Output the (x, y) coordinate of the center of the cell containing the given text.  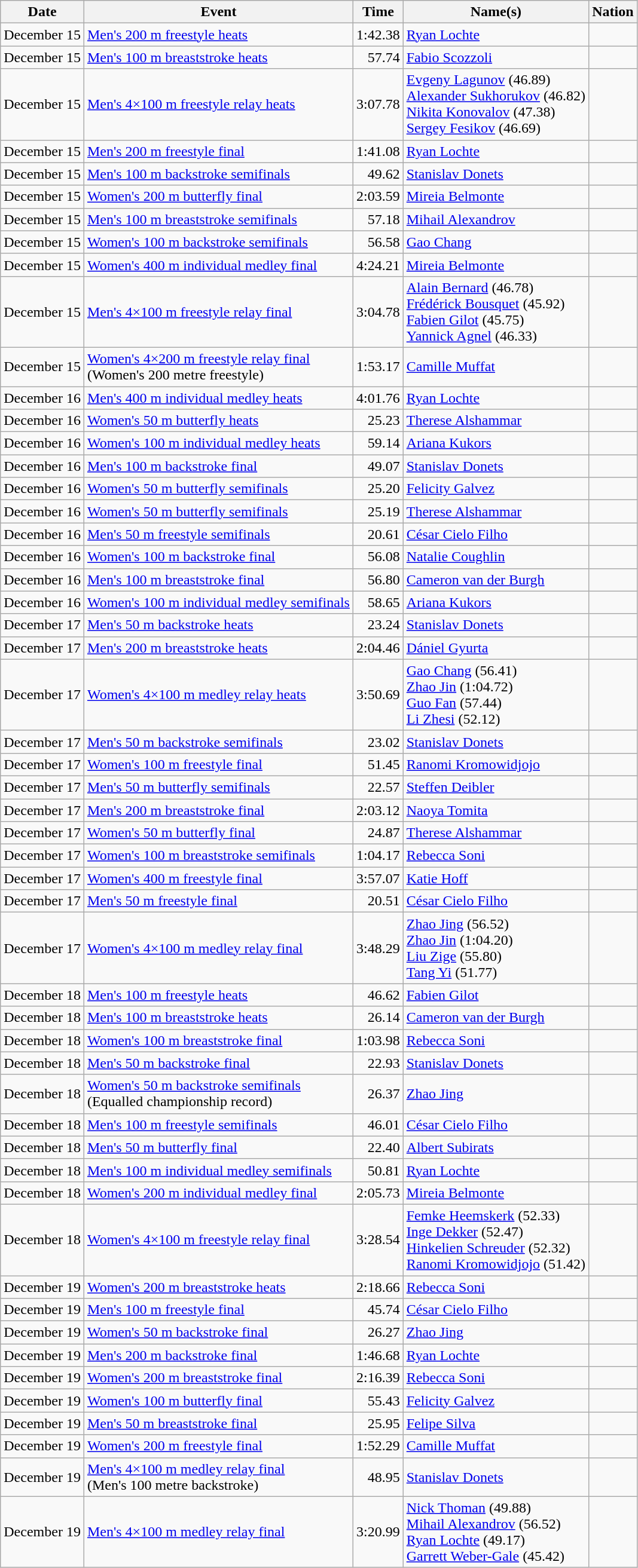
Gao Chang (496, 242)
Women's 50 m butterfly final (218, 833)
Women's 100 m backstroke semifinals (218, 242)
Time (378, 12)
51.45 (378, 764)
Women's 4×100 m freestyle relay final (218, 1239)
2:04.46 (378, 648)
Men's 50 m breaststroke final (218, 1423)
22.57 (378, 787)
Men's 200 m backstroke final (218, 1355)
Natalie Coughlin (496, 557)
Zhao Jing (56.52)Zhao Jin (1:04.20)Liu Zige (55.80)Tang Yi (51.77) (496, 948)
Dániel Gyurta (496, 648)
1:03.98 (378, 1040)
2:03.12 (378, 810)
1:53.17 (378, 367)
Women's 4×100 m medley relay heats (218, 694)
22.93 (378, 1063)
Evgeny Lagunov (46.89)Alexander Sukhorukov (46.82)Nikita Konovalov (47.38)Sergey Fesikov (46.69) (496, 104)
1:41.08 (378, 151)
Men's 50 m backstroke final (218, 1063)
Women's 50 m backstroke semifinals(Equalled championship record) (218, 1094)
25.19 (378, 512)
49.62 (378, 174)
Steffen Deibler (496, 787)
Men's 50 m freestyle final (218, 901)
Women's 50 m butterfly heats (218, 421)
57.74 (378, 57)
Women's 50 m backstroke final (218, 1333)
Nick Thoman (49.88)Mihail Alexandrov (56.52)Ryan Lochte (49.17)Garrett Weber-Gale (45.42) (496, 1532)
Women's 200 m butterfly final (218, 197)
Women's 200 m breaststroke final (218, 1378)
Men's 50 m backstroke heats (218, 625)
Men's 100 m freestyle heats (218, 995)
Women's 100 m individual medley heats (218, 443)
Felipe Silva (496, 1423)
Ranomi Kromowidjojo (496, 764)
2:03.59 (378, 197)
Men's 200 m freestyle final (218, 151)
57.18 (378, 219)
Men's 4×100 m medley relay final (218, 1532)
1:42.38 (378, 35)
Men's 100 m freestyle final (218, 1310)
1:52.29 (378, 1446)
Gao Chang (56.41)Zhao Jin (1:04.72)Guo Fan (57.44)Li Zhesi (52.12) (496, 694)
46.62 (378, 995)
24.87 (378, 833)
2:16.39 (378, 1378)
Men's 4×100 m freestyle relay final (218, 312)
4:01.76 (378, 397)
Men's 100 m individual medley semifinals (218, 1170)
56.58 (378, 242)
Women's 4×200 m freestyle relay final(Women's 200 metre freestyle) (218, 367)
2:18.66 (378, 1287)
Women's 200 m individual medley final (218, 1193)
Men's 100 m backstroke semifinals (218, 174)
1:04.17 (378, 856)
3:57.07 (378, 878)
Women's 200 m freestyle final (218, 1446)
50.81 (378, 1170)
Albert Subirats (496, 1147)
23.24 (378, 625)
Women's 200 m breaststroke heats (218, 1287)
26.27 (378, 1333)
Women's 100 m backstroke final (218, 557)
26.14 (378, 1018)
Men's 200 m breaststroke heats (218, 648)
55.43 (378, 1401)
Men's 50 m butterfly final (218, 1147)
25.20 (378, 489)
59.14 (378, 443)
Men's 400 m individual medley heats (218, 397)
3:50.69 (378, 694)
Name(s) (496, 12)
56.08 (378, 557)
3:04.78 (378, 312)
2:05.73 (378, 1193)
Men's 100 m breaststroke semifinals (218, 219)
4:24.21 (378, 265)
26.37 (378, 1094)
Fabien Gilot (496, 995)
49.07 (378, 466)
Men's 100 m freestyle semifinals (218, 1125)
20.51 (378, 901)
Women's 400 m individual medley final (218, 265)
Women's 100 m breaststroke semifinals (218, 856)
Men's 100 m backstroke final (218, 466)
Katie Hoff (496, 878)
Men's 200 m breaststroke final (218, 810)
3:48.29 (378, 948)
3:28.54 (378, 1239)
Men's 50 m butterfly semifinals (218, 787)
Event (218, 12)
48.95 (378, 1477)
Fabio Scozzoli (496, 57)
3:20.99 (378, 1532)
Mihail Alexandrov (496, 219)
Men's 4×100 m freestyle relay heats (218, 104)
Women's 100 m breaststroke final (218, 1040)
Men's 100 m breaststroke final (218, 580)
20.61 (378, 534)
Femke Heemskerk (52.33)Inge Dekker (52.47)Hinkelien Schreuder (52.32)Ranomi Kromowidjojo (51.42) (496, 1239)
Naoya Tomita (496, 810)
Men's 200 m freestyle heats (218, 35)
23.02 (378, 742)
Women's 100 m butterfly final (218, 1401)
Men's 4×100 m medley relay final(Men's 100 metre backstroke) (218, 1477)
58.65 (378, 602)
Women's 400 m freestyle final (218, 878)
45.74 (378, 1310)
Women's 100 m freestyle final (218, 764)
25.23 (378, 421)
22.40 (378, 1147)
Women's 4×100 m medley relay final (218, 948)
3:07.78 (378, 104)
46.01 (378, 1125)
Nation (613, 12)
25.95 (378, 1423)
Date (42, 12)
Men's 50 m freestyle semifinals (218, 534)
Alain Bernard (46.78)Frédérick Bousquet (45.92)Fabien Gilot (45.75)Yannick Agnel (46.33) (496, 312)
1:46.68 (378, 1355)
Men's 50 m backstroke semifinals (218, 742)
Women's 100 m individual medley semifinals (218, 602)
56.80 (378, 580)
